Find where the given text appears and provide that cell's center as (X, Y) coordinate. 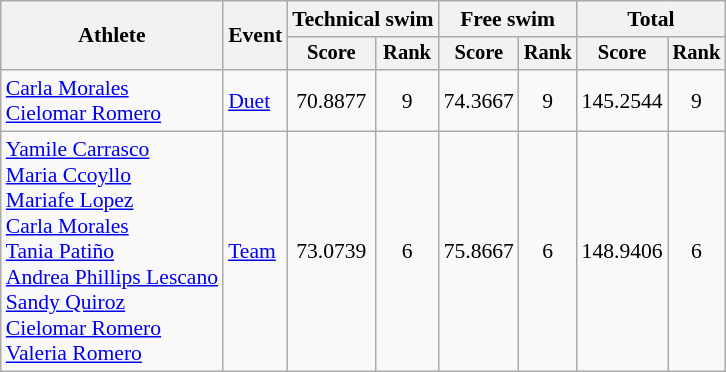
Athlete (112, 36)
Technical swim (362, 19)
Event (255, 36)
Yamile CarrascoMaria CcoylloMariafe LopezCarla MoralesTania PatiñoAndrea Phillips LescanoSandy QuirozCielomar RomeroValeria Romero (112, 252)
73.0739 (331, 252)
Team (255, 252)
70.8877 (331, 100)
148.9406 (622, 252)
75.8667 (479, 252)
Duet (255, 100)
74.3667 (479, 100)
Carla MoralesCielomar Romero (112, 100)
145.2544 (622, 100)
Free swim (508, 19)
Total (652, 19)
